Search for the cell housing the specified text and yield its [x, y] center coordinate. 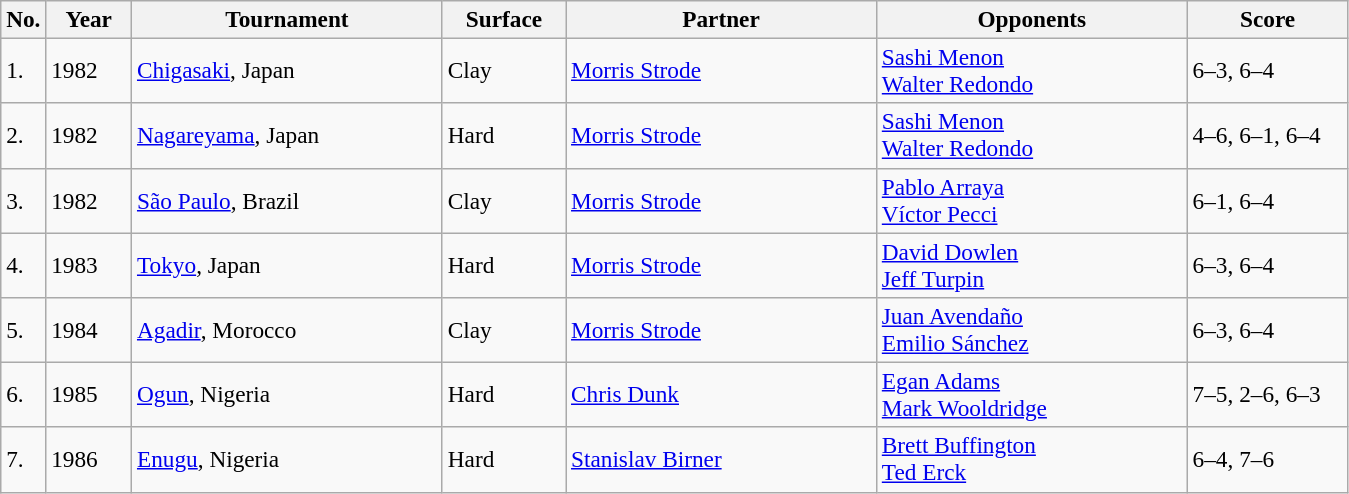
Chigasaki, Japan [288, 70]
Chris Dunk [722, 394]
3. [24, 200]
2. [24, 136]
São Paulo, Brazil [288, 200]
Ogun, Nigeria [288, 394]
Brett Buffington Ted Erck [1032, 460]
6–4, 7–6 [1268, 460]
1984 [89, 330]
Stanislav Birner [722, 460]
Egan Adams Mark Wooldridge [1032, 394]
Nagareyama, Japan [288, 136]
6. [24, 394]
7–5, 2–6, 6–3 [1268, 394]
1. [24, 70]
6–1, 6–4 [1268, 200]
Enugu, Nigeria [288, 460]
5. [24, 330]
David Dowlen Jeff Turpin [1032, 264]
Opponents [1032, 19]
No. [24, 19]
Surface [504, 19]
1986 [89, 460]
Score [1268, 19]
Agadir, Morocco [288, 330]
4. [24, 264]
1983 [89, 264]
Tokyo, Japan [288, 264]
Year [89, 19]
7. [24, 460]
1985 [89, 394]
Tournament [288, 19]
Juan Avendaño Emilio Sánchez [1032, 330]
4–6, 6–1, 6–4 [1268, 136]
Pablo Arraya Víctor Pecci [1032, 200]
Partner [722, 19]
